Output the (x, y) coordinate of the center of the cell containing the given text.  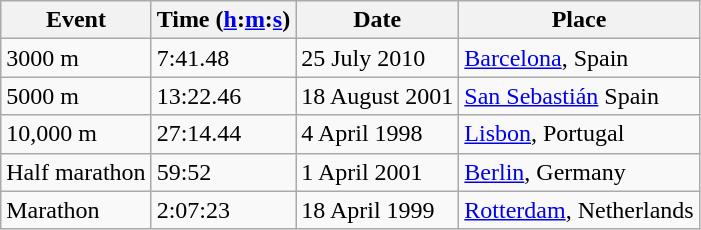
Berlin, Germany (579, 172)
Date (378, 20)
25 July 2010 (378, 58)
3000 m (76, 58)
Half marathon (76, 172)
27:14.44 (224, 134)
Place (579, 20)
2:07:23 (224, 210)
4 April 1998 (378, 134)
Lisbon, Portugal (579, 134)
13:22.46 (224, 96)
Event (76, 20)
5000 m (76, 96)
Barcelona, Spain (579, 58)
San Sebastián Spain (579, 96)
Time (h:m:s) (224, 20)
18 August 2001 (378, 96)
7:41.48 (224, 58)
Rotterdam, Netherlands (579, 210)
10,000 m (76, 134)
1 April 2001 (378, 172)
59:52 (224, 172)
18 April 1999 (378, 210)
Marathon (76, 210)
